Scan for the cell matching the given text and deliver its (X, Y) coordinate at center. 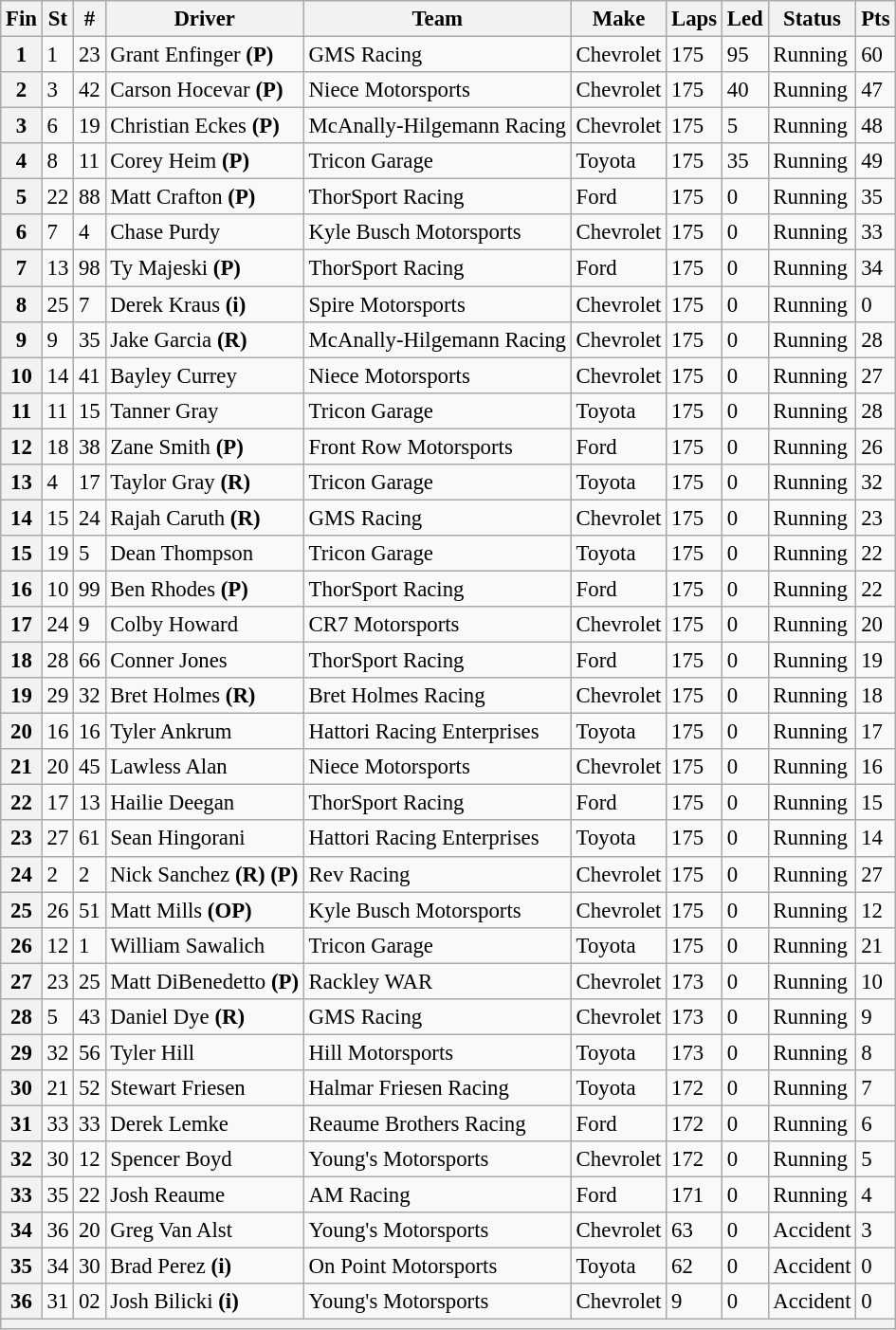
Hailie Deegan (205, 803)
Derek Lemke (205, 1123)
On Point Motorsports (437, 1266)
Taylor Gray (R) (205, 483)
Tyler Ankrum (205, 732)
Ben Rhodes (P) (205, 589)
95 (745, 55)
Matt DiBenedetto (P) (205, 981)
Spencer Boyd (205, 1159)
52 (89, 1088)
Laps (694, 19)
Ty Majeski (P) (205, 268)
Hill Motorsports (437, 1052)
Pts (876, 19)
171 (694, 1195)
51 (89, 910)
Halmar Friesen Racing (437, 1088)
49 (876, 161)
Lawless Alan (205, 767)
61 (89, 839)
Josh Bilicki (i) (205, 1302)
Nick Sanchez (R) (P) (205, 874)
Colby Howard (205, 625)
Rajah Caruth (R) (205, 518)
Spire Motorsports (437, 304)
Greg Van Alst (205, 1230)
60 (876, 55)
Status (812, 19)
Sean Hingorani (205, 839)
56 (89, 1052)
Josh Reaume (205, 1195)
Team (437, 19)
Led (745, 19)
45 (89, 767)
AM Racing (437, 1195)
Matt Mills (OP) (205, 910)
Tanner Gray (205, 410)
Christian Eckes (P) (205, 126)
Rackley WAR (437, 981)
Zane Smith (P) (205, 446)
47 (876, 90)
Make (618, 19)
Driver (205, 19)
Stewart Friesen (205, 1088)
99 (89, 589)
CR7 Motorsports (437, 625)
Derek Kraus (i) (205, 304)
Grant Enfinger (P) (205, 55)
Chase Purdy (205, 232)
Conner Jones (205, 661)
48 (876, 126)
Bret Holmes (R) (205, 696)
Fin (22, 19)
Front Row Motorsports (437, 446)
Tyler Hill (205, 1052)
# (89, 19)
Corey Heim (P) (205, 161)
Bret Holmes Racing (437, 696)
66 (89, 661)
William Sawalich (205, 945)
02 (89, 1302)
Matt Crafton (P) (205, 197)
Daniel Dye (R) (205, 1017)
Jake Garcia (R) (205, 339)
Brad Perez (i) (205, 1266)
Reaume Brothers Racing (437, 1123)
42 (89, 90)
Rev Racing (437, 874)
43 (89, 1017)
88 (89, 197)
40 (745, 90)
Dean Thompson (205, 554)
98 (89, 268)
Carson Hocevar (P) (205, 90)
38 (89, 446)
Bayley Currey (205, 375)
St (57, 19)
41 (89, 375)
62 (694, 1266)
63 (694, 1230)
